Extract the [x, y] coordinate from the center of the cell holding the provided text.  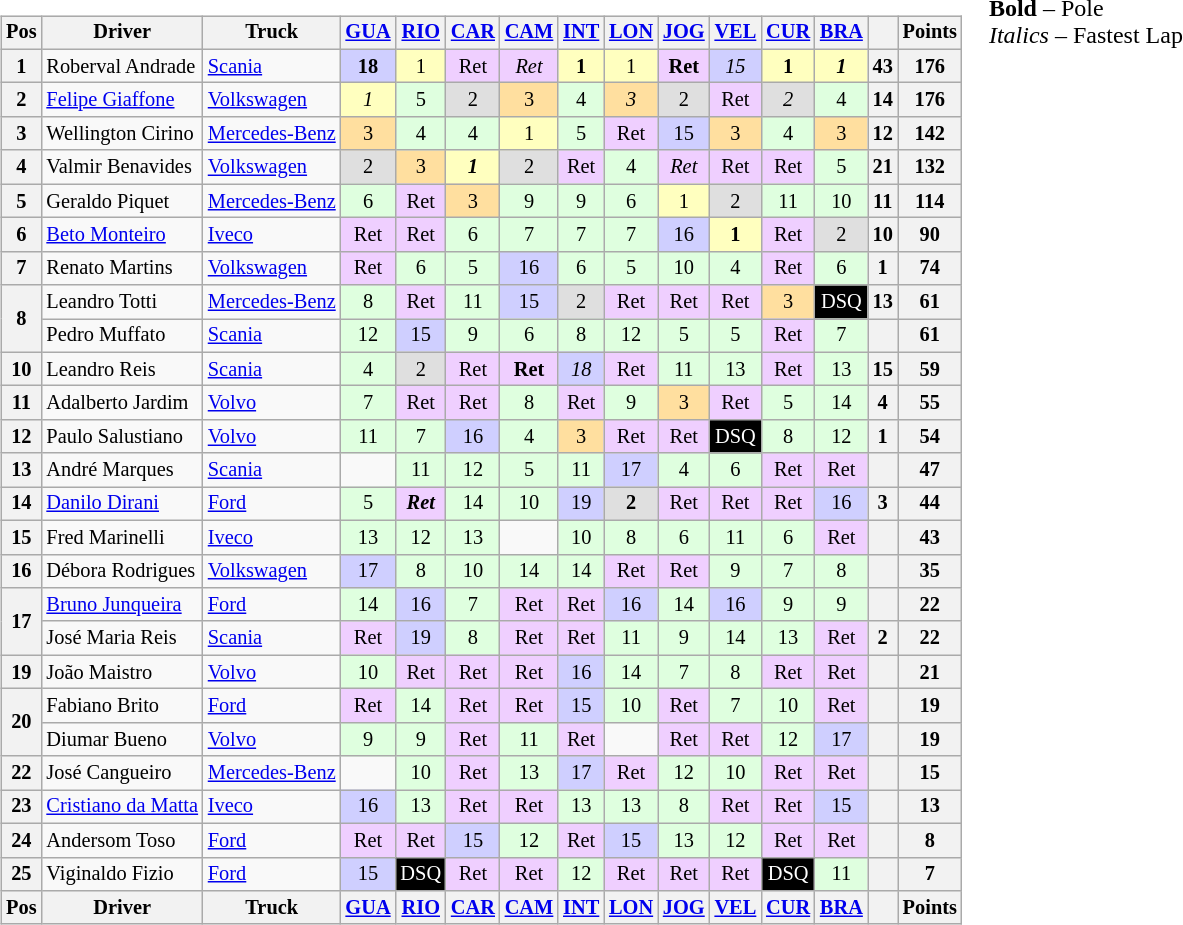
59 [930, 369]
Renato Martins [122, 268]
Débora Rodrigues [122, 571]
João Maistro [122, 672]
23 [21, 807]
132 [930, 167]
55 [930, 403]
Beto Monteiro [122, 235]
Valmir Benavides [122, 167]
24 [21, 840]
74 [930, 268]
Andersom Toso [122, 840]
Diumar Bueno [122, 739]
Paulo Salustiano [122, 437]
25 [21, 874]
Pedro Muffato [122, 336]
José Maria Reis [122, 638]
Roberval Andrade [122, 66]
Fabiano Brito [122, 706]
Viginaldo Fizio [122, 874]
Leandro Totti [122, 302]
114 [930, 201]
Danilo Dirani [122, 504]
35 [930, 571]
142 [930, 134]
54 [930, 437]
Leandro Reis [122, 369]
Wellington Cirino [122, 134]
44 [930, 504]
Fred Marinelli [122, 537]
Bruno Junqueira [122, 605]
47 [930, 470]
Cristiano da Matta [122, 807]
Geraldo Piquet [122, 201]
20 [21, 722]
José Cangueiro [122, 773]
André Marques [122, 470]
Felipe Giaffone [122, 100]
90 [930, 235]
Adalberto Jardim [122, 403]
